Determine the (X, Y) coordinate at the center of the cell enclosing the given text.  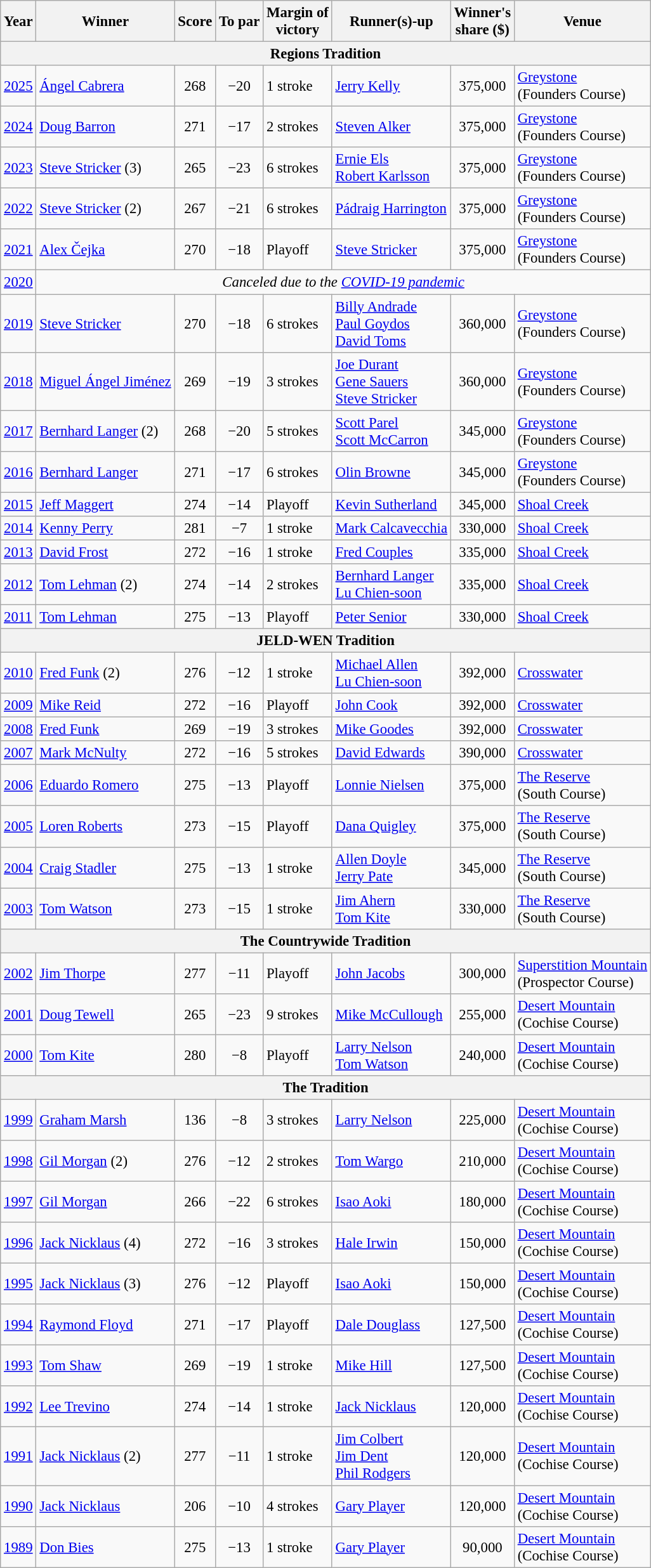
2023 (18, 167)
Raymond Floyd (105, 1324)
Tom Kite (105, 1055)
2000 (18, 1055)
−10 (240, 1506)
1996 (18, 1243)
Mike Hill (391, 1366)
Runner(s)-up (391, 22)
Larry Nelson Tom Watson (391, 1055)
280 (195, 1055)
90,000 (482, 1546)
Jim Ahern Tom Kite (391, 908)
1992 (18, 1407)
−22 (240, 1203)
255,000 (482, 1015)
Dale Douglass (391, 1324)
1993 (18, 1366)
The Countrywide Tradition (326, 941)
1998 (18, 1161)
266 (195, 1203)
2018 (18, 381)
2016 (18, 472)
The Tradition (326, 1088)
2017 (18, 431)
Ernie Els Robert Karlsson (391, 167)
2011 (18, 617)
4 strokes (298, 1506)
9 strokes (298, 1015)
Billy Andrade Paul Goydos David Toms (391, 323)
Jack Nicklaus (3) (105, 1284)
Regions Tradition (326, 54)
390,000 (482, 753)
1991 (18, 1456)
Mike McCullough (391, 1015)
2005 (18, 827)
Jerry Kelly (391, 86)
Don Bies (105, 1546)
206 (195, 1506)
Tom Watson (105, 908)
Superstition Mountain(Prospector Course) (582, 973)
Fred Funk (105, 729)
Year (18, 22)
2010 (18, 674)
Allen Doyle Jerry Pate (391, 868)
Lonnie Nielsen (391, 785)
Larry Nelson (391, 1120)
−7 (240, 528)
2001 (18, 1015)
Score (195, 22)
Hale Irwin (391, 1243)
John Cook (391, 705)
Winner (105, 22)
John Jacobs (391, 973)
2008 (18, 729)
Peter Senior (391, 617)
David Edwards (391, 753)
Jack Nicklaus (4) (105, 1243)
2006 (18, 785)
Pádraig Harrington (391, 209)
Gil Morgan (105, 1203)
Mike Goodes (391, 729)
Joe Durant Gene Sauers Steve Stricker (391, 381)
240,000 (482, 1055)
Olin Browne (391, 472)
Lee Trevino (105, 1407)
Eduardo Romero (105, 785)
Jeff Maggert (105, 504)
Jack Nicklaus (2) (105, 1456)
2002 (18, 973)
2013 (18, 552)
Steve Stricker (2) (105, 209)
Steve Stricker (3) (105, 167)
Michael Allen Lu Chien-soon (391, 674)
Jim Colbert Jim Dent Phil Rodgers (391, 1456)
Fred Funk (2) (105, 674)
Venue (582, 22)
Mark Calcavecchia (391, 528)
2021 (18, 250)
2003 (18, 908)
1995 (18, 1284)
2014 (18, 528)
Mike Reid (105, 705)
Tom Shaw (105, 1366)
2025 (18, 86)
Winner'sshare ($) (482, 22)
David Frost (105, 552)
Bernhard Langer (105, 472)
1990 (18, 1506)
2004 (18, 868)
2007 (18, 753)
1994 (18, 1324)
Craig Stadler (105, 868)
180,000 (482, 1203)
2012 (18, 585)
Doug Tewell (105, 1015)
−21 (240, 209)
136 (195, 1120)
2022 (18, 209)
Tom Lehman (2) (105, 585)
Ángel Cabrera (105, 86)
Mark McNulty (105, 753)
Tom Wargo (391, 1161)
Kenny Perry (105, 528)
Jim Thorpe (105, 973)
Bernhard Langer (2) (105, 431)
2015 (18, 504)
Margin ofvictory (298, 22)
225,000 (482, 1120)
Tom Lehman (105, 617)
Scott Parel Scott McCarron (391, 431)
1989 (18, 1546)
Alex Čejka (105, 250)
2019 (18, 323)
Graham Marsh (105, 1120)
2024 (18, 127)
Dana Quigley (391, 827)
Bernhard Langer Lu Chien-soon (391, 585)
267 (195, 209)
Miguel Ángel Jiménez (105, 381)
2020 (18, 282)
Canceled due to the COVID-19 pandemic (343, 282)
210,000 (482, 1161)
Gil Morgan (2) (105, 1161)
JELD-WEN Tradition (326, 641)
Kevin Sutherland (391, 504)
1999 (18, 1120)
281 (195, 528)
2009 (18, 705)
Loren Roberts (105, 827)
1997 (18, 1203)
300,000 (482, 973)
Doug Barron (105, 127)
To par (240, 22)
Steven Alker (391, 127)
Fred Couples (391, 552)
